Return the (x, y) coordinate for the center point of the cell that contains the specified text.  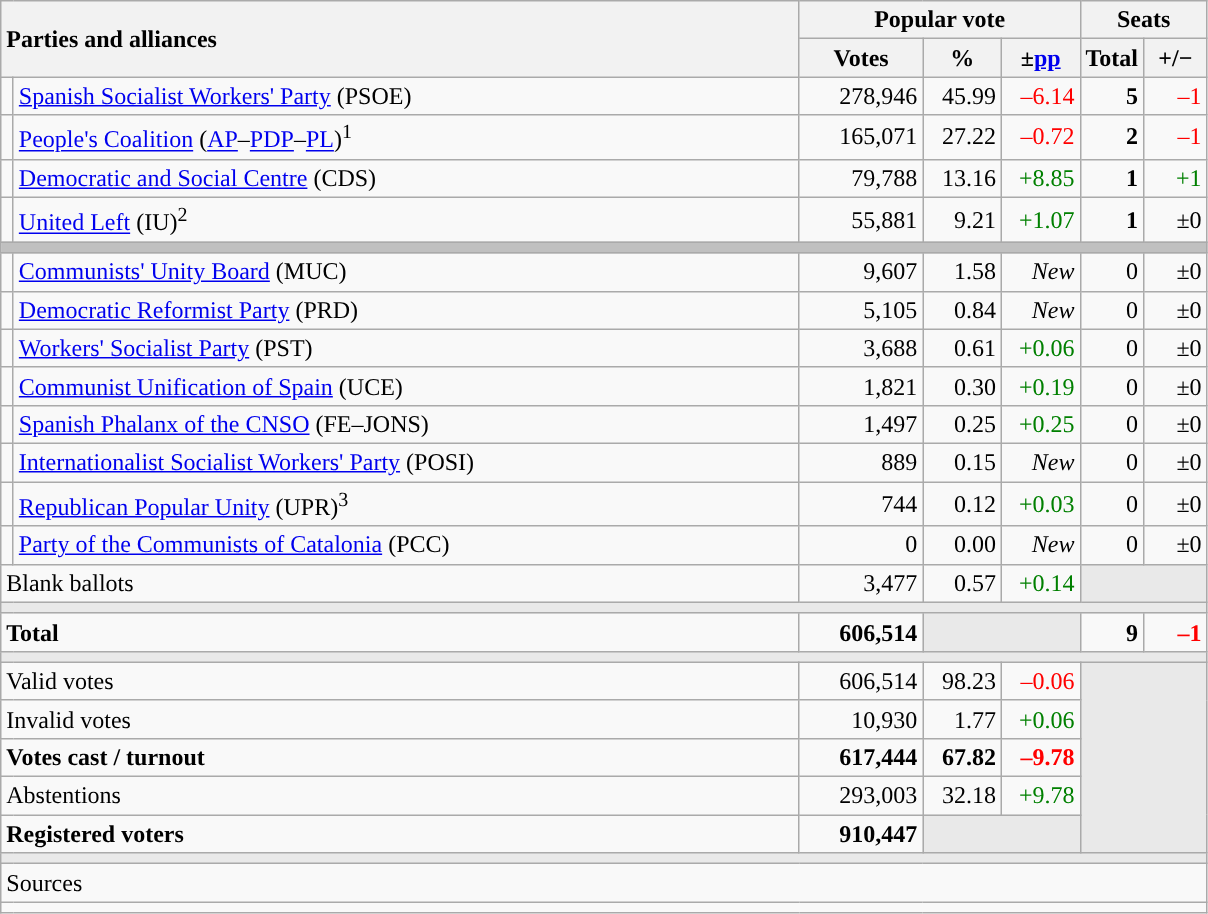
67.82 (962, 758)
+0.19 (1040, 386)
5 (1112, 96)
Parties and alliances (400, 39)
Republican Popular Unity (UPR)3 (406, 504)
+0.03 (1040, 504)
5,105 (861, 310)
9 (1112, 632)
United Left (IU)2 (406, 220)
0.57 (962, 583)
9.21 (962, 220)
–0.72 (1040, 138)
32.18 (962, 796)
Valid votes (400, 681)
889 (861, 462)
+0.14 (1040, 583)
Votes cast / turnout (400, 758)
Democratic Reformist Party (PRD) (406, 310)
9,607 (861, 272)
Popular vote (940, 20)
0.61 (962, 348)
744 (861, 504)
Communists' Unity Board (MUC) (406, 272)
Party of the Communists of Catalonia (PCC) (406, 545)
10,930 (861, 719)
98.23 (962, 681)
Votes (861, 58)
0.84 (962, 310)
Blank ballots (400, 583)
617,444 (861, 758)
1.58 (962, 272)
0.25 (962, 424)
+/− (1176, 58)
–9.78 (1040, 758)
% (962, 58)
Seats (1144, 20)
1,497 (861, 424)
165,071 (861, 138)
+1.07 (1040, 220)
Registered voters (400, 834)
Spanish Socialist Workers' Party (PSOE) (406, 96)
45.99 (962, 96)
Spanish Phalanx of the CNSO (FE–JONS) (406, 424)
3,477 (861, 583)
293,003 (861, 796)
3,688 (861, 348)
±pp (1040, 58)
+0.25 (1040, 424)
+9.78 (1040, 796)
1.77 (962, 719)
Internationalist Socialist Workers' Party (POSI) (406, 462)
Invalid votes (400, 719)
27.22 (962, 138)
1,821 (861, 386)
People's Coalition (AP–PDP–PL)1 (406, 138)
79,788 (861, 178)
Communist Unification of Spain (UCE) (406, 386)
910,447 (861, 834)
2 (1112, 138)
+8.85 (1040, 178)
–0.06 (1040, 681)
+1 (1176, 178)
13.16 (962, 178)
0.00 (962, 545)
0.30 (962, 386)
Workers' Socialist Party (PST) (406, 348)
55,881 (861, 220)
0.15 (962, 462)
0.12 (962, 504)
Abstentions (400, 796)
278,946 (861, 96)
–6.14 (1040, 96)
Sources (604, 883)
Democratic and Social Centre (CDS) (406, 178)
